Return the (x, y) coordinate for the center point of the cell that contains the specified text.  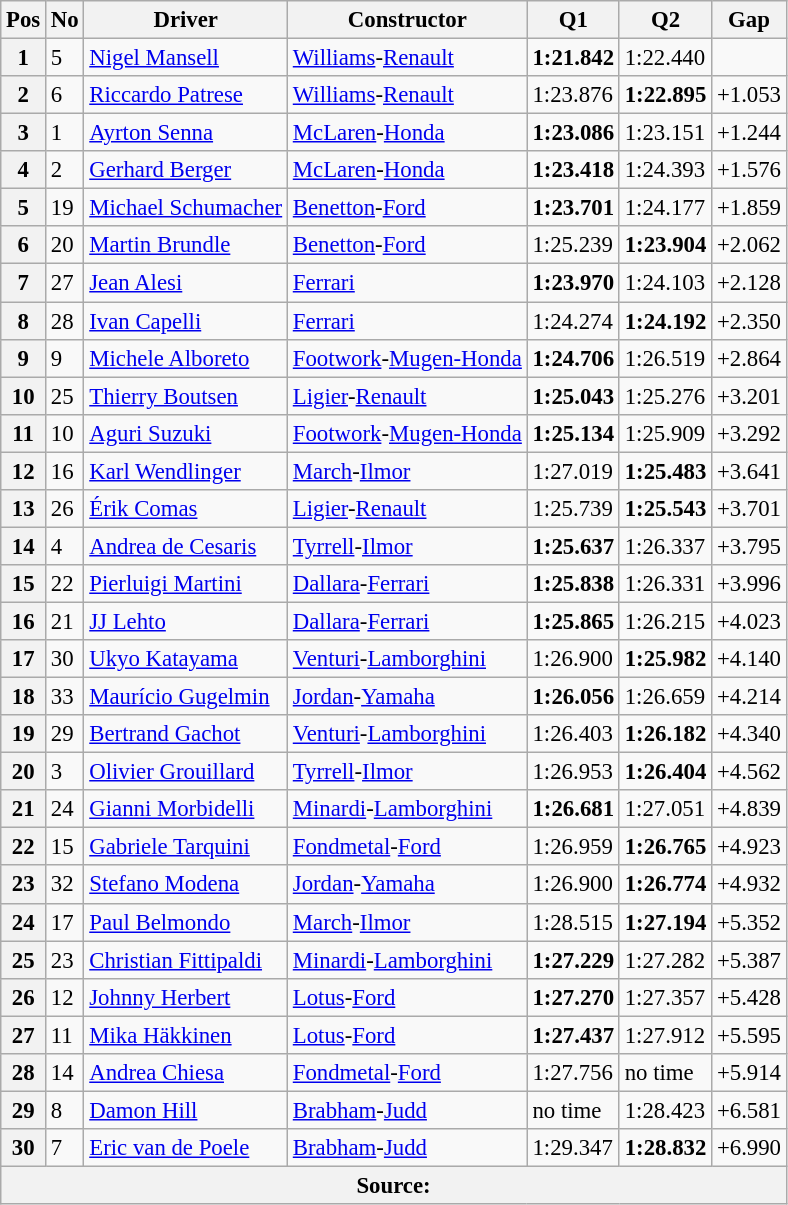
+3.292 (750, 433)
1:24.706 (573, 358)
Martin Brundle (186, 245)
Nigel Mansell (186, 58)
1:26.765 (665, 847)
1:25.739 (573, 509)
1:26.404 (665, 772)
1:26.519 (665, 358)
Michele Alboreto (186, 358)
32 (65, 885)
Bertrand Gachot (186, 734)
1:26.182 (665, 734)
Q2 (665, 20)
Jean Alesi (186, 283)
+4.923 (750, 847)
Johnny Herbert (186, 997)
1:22.440 (665, 58)
1:25.483 (665, 471)
1:27.912 (665, 1035)
1:23.418 (573, 170)
1:25.838 (573, 584)
1:25.239 (573, 245)
+6.581 (750, 1110)
Pos (24, 20)
1:28.515 (573, 922)
1:24.177 (665, 208)
+4.839 (750, 809)
1:25.982 (665, 659)
Ivan Capelli (186, 321)
Andrea Chiesa (186, 1073)
1:27.270 (573, 997)
1:28.832 (665, 1148)
1:23.701 (573, 208)
+3.996 (750, 584)
Q1 (573, 20)
1:27.019 (573, 471)
+1.244 (750, 133)
+2.062 (750, 245)
+4.340 (750, 734)
1:24.103 (665, 283)
1:24.274 (573, 321)
+1.053 (750, 95)
+3.201 (750, 396)
Maurício Gugelmin (186, 697)
+4.562 (750, 772)
JJ Lehto (186, 621)
Pierluigi Martini (186, 584)
+5.387 (750, 960)
+5.914 (750, 1073)
1:23.151 (665, 133)
+5.595 (750, 1035)
Michael Schumacher (186, 208)
1:25.543 (665, 509)
+1.859 (750, 208)
1:27.194 (665, 922)
33 (65, 697)
Source: (394, 1185)
+4.932 (750, 885)
1:26.774 (665, 885)
18 (24, 697)
Thierry Boutsen (186, 396)
1:23.086 (573, 133)
+6.990 (750, 1148)
Ukyo Katayama (186, 659)
1:26.959 (573, 847)
1:21.842 (573, 58)
13 (24, 509)
Stefano Modena (186, 885)
Ayrton Senna (186, 133)
1:26.659 (665, 697)
1:25.909 (665, 433)
Karl Wendlinger (186, 471)
1:25.043 (573, 396)
1:23.904 (665, 245)
1:26.403 (573, 734)
Christian Fittipaldi (186, 960)
1:25.865 (573, 621)
1:27.282 (665, 960)
+2.350 (750, 321)
1:24.393 (665, 170)
+5.352 (750, 922)
Gerhard Berger (186, 170)
1:26.953 (573, 772)
1:25.276 (665, 396)
Eric van de Poele (186, 1148)
Paul Belmondo (186, 922)
Érik Comas (186, 509)
1:26.056 (573, 697)
+4.214 (750, 697)
No (65, 20)
Gabriele Tarquini (186, 847)
1:27.437 (573, 1035)
1:26.331 (665, 584)
Riccardo Patrese (186, 95)
Andrea de Cesaris (186, 546)
1:27.229 (573, 960)
Gap (750, 20)
1:27.051 (665, 809)
1:23.970 (573, 283)
Olivier Grouillard (186, 772)
+2.864 (750, 358)
Aguri Suzuki (186, 433)
+1.576 (750, 170)
1:24.192 (665, 321)
1:27.756 (573, 1073)
Damon Hill (186, 1110)
+2.128 (750, 283)
1:28.423 (665, 1110)
+4.023 (750, 621)
+3.795 (750, 546)
Constructor (407, 20)
+5.428 (750, 997)
1:26.215 (665, 621)
1:23.876 (573, 95)
Mika Häkkinen (186, 1035)
1:22.895 (665, 95)
1:27.357 (665, 997)
Driver (186, 20)
1:25.637 (573, 546)
1:25.134 (573, 433)
1:26.337 (665, 546)
1:29.347 (573, 1148)
+3.701 (750, 509)
+3.641 (750, 471)
1:26.681 (573, 809)
+4.140 (750, 659)
Gianni Morbidelli (186, 809)
